Find where the given text appears and provide that cell's center as (x, y) coordinate. 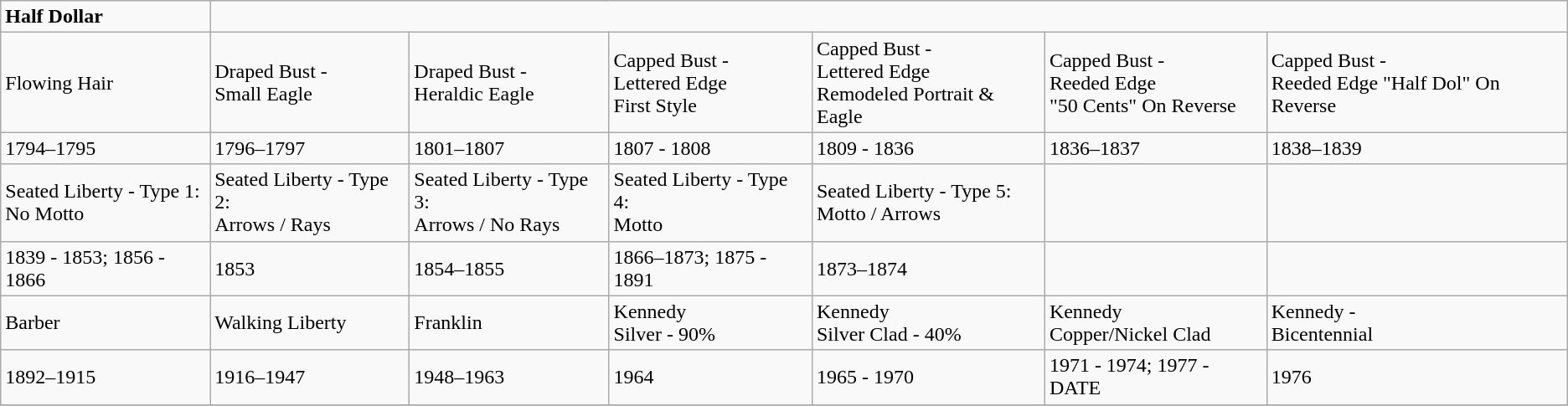
Seated Liberty - Type 4:Motto (710, 203)
1809 - 1836 (928, 148)
1965 - 1970 (928, 377)
Flowing Hair (106, 82)
KennedyCopper/Nickel Clad (1156, 323)
1807 - 1808 (710, 148)
KennedySilver Clad - 40% (928, 323)
1796–1797 (310, 148)
Capped Bust -Reeded Edge "Half Dol" On Reverse (1417, 82)
1854–1855 (509, 268)
Draped Bust -Small Eagle (310, 82)
Seated Liberty - Type 3:Arrows / No Rays (509, 203)
Capped Bust -Lettered EdgeRemodeled Portrait & Eagle (928, 82)
1976 (1417, 377)
1948–1963 (509, 377)
Draped Bust -Heraldic Eagle (509, 82)
1873–1874 (928, 268)
Seated Liberty - Type 2:Arrows / Rays (310, 203)
Kennedy -Bicentennial (1417, 323)
KennedySilver - 90% (710, 323)
Capped Bust -Lettered EdgeFirst Style (710, 82)
1839 - 1853; 1856 - 1866 (106, 268)
Half Dollar (106, 17)
1838–1839 (1417, 148)
Barber (106, 323)
Franklin (509, 323)
1866–1873; 1875 - 1891 (710, 268)
1801–1807 (509, 148)
Walking Liberty (310, 323)
1836–1837 (1156, 148)
1892–1915 (106, 377)
Capped Bust -Reeded Edge"50 Cents" On Reverse (1156, 82)
1971 - 1974; 1977 - DATE (1156, 377)
1964 (710, 377)
1794–1795 (106, 148)
Seated Liberty - Type 1:No Motto (106, 203)
Seated Liberty - Type 5:Motto / Arrows (928, 203)
1853 (310, 268)
1916–1947 (310, 377)
